Search for the cell housing the specified text and yield its [X, Y] center coordinate. 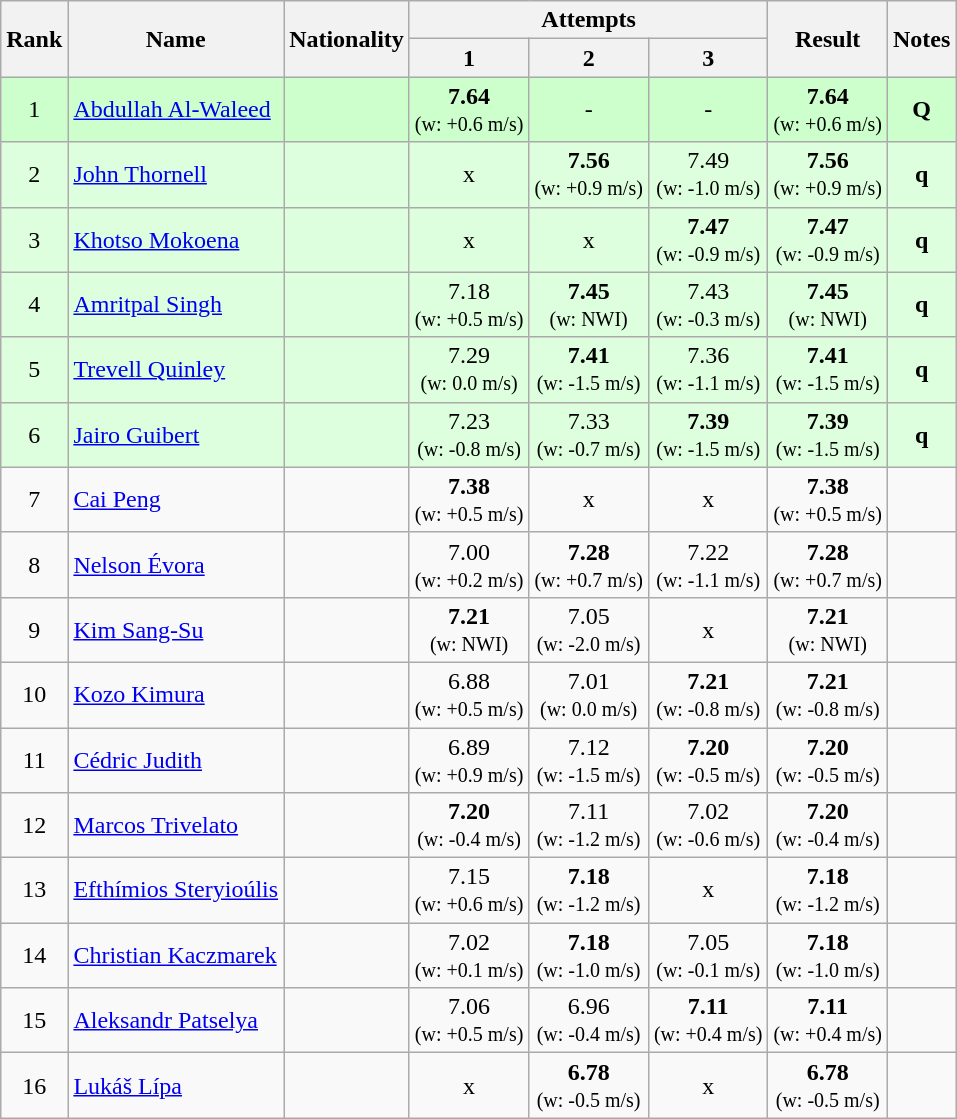
Nelson Évora [176, 564]
Q [921, 110]
7.36(w: -1.1 m/s) [708, 370]
Marcos Trivelato [176, 826]
7.33(w: -0.7 m/s) [589, 434]
7.39 (w: -1.5 m/s) [828, 434]
7.11(w: +0.4 m/s) [708, 1020]
Trevell Quinley [176, 370]
7.01(w: 0.0 m/s) [589, 694]
7.15(w: +0.6 m/s) [469, 890]
Attempts [588, 20]
Efthímios Steryioúlis [176, 890]
13 [34, 890]
12 [34, 826]
7.45 (w: NWI) [828, 304]
Abdullah Al-Waleed [176, 110]
6.78 (w: -0.5 m/s) [828, 1086]
Cai Peng [176, 500]
7.05(w: -0.1 m/s) [708, 956]
4 [34, 304]
Cédric Judith [176, 760]
7.41(w: -1.5 m/s) [589, 370]
7.18(w: -1.2 m/s) [589, 890]
11 [34, 760]
7.02(w: +0.1 m/s) [469, 956]
7.00(w: +0.2 m/s) [469, 564]
5 [34, 370]
7.18 (w: -1.0 m/s) [828, 956]
10 [34, 694]
Rank [34, 39]
Amritpal Singh [176, 304]
7.18(w: -1.0 m/s) [589, 956]
Aleksandr Patselya [176, 1020]
14 [34, 956]
6.88(w: +0.5 m/s) [469, 694]
7.20(w: -0.5 m/s) [708, 760]
6.89(w: +0.9 m/s) [469, 760]
6 [34, 434]
7.22(w: -1.1 m/s) [708, 564]
Kozo Kimura [176, 694]
Kim Sang-Su [176, 630]
Name [176, 39]
7.18 (w: -1.2 m/s) [828, 890]
7.41 (w: -1.5 m/s) [828, 370]
7.06(w: +0.5 m/s) [469, 1020]
7 [34, 500]
7.21 (w: -0.8 m/s) [828, 694]
Khotso Mokoena [176, 240]
16 [34, 1086]
7.12(w: -1.5 m/s) [589, 760]
7.28(w: +0.7 m/s) [589, 564]
Jairo Guibert [176, 434]
Notes [921, 39]
7.21(w: -0.8 m/s) [708, 694]
7.56(w: +0.9 m/s) [589, 174]
7.39(w: -1.5 m/s) [708, 434]
7.23(w: -0.8 m/s) [469, 434]
Christian Kaczmarek [176, 956]
Result [828, 39]
9 [34, 630]
7.11(w: -1.2 m/s) [589, 826]
7.43(w: -0.3 m/s) [708, 304]
7.47(w: -0.9 m/s) [708, 240]
8 [34, 564]
7.49(w: -1.0 m/s) [708, 174]
Lukáš Lípa [176, 1086]
6.78(w: -0.5 m/s) [589, 1086]
Nationality [347, 39]
7.45(w: NWI) [589, 304]
7.64(w: +0.6 m/s) [469, 110]
7.47 (w: -0.9 m/s) [828, 240]
7.11 (w: +0.4 m/s) [828, 1020]
7.21 (w: NWI) [828, 630]
7.28 (w: +0.7 m/s) [828, 564]
7.56 (w: +0.9 m/s) [828, 174]
7.20(w: -0.4 m/s) [469, 826]
6.96(w: -0.4 m/s) [589, 1020]
15 [34, 1020]
John Thornell [176, 174]
7.64 (w: +0.6 m/s) [828, 110]
7.02(w: -0.6 m/s) [708, 826]
7.20 (w: -0.5 m/s) [828, 760]
7.20 (w: -0.4 m/s) [828, 826]
7.21(w: NWI) [469, 630]
7.05(w: -2.0 m/s) [589, 630]
7.38 (w: +0.5 m/s) [828, 500]
7.38(w: +0.5 m/s) [469, 500]
7.18(w: +0.5 m/s) [469, 304]
7.29(w: 0.0 m/s) [469, 370]
